Determine the (x, y) coordinate at the center of the cell enclosing the given text.  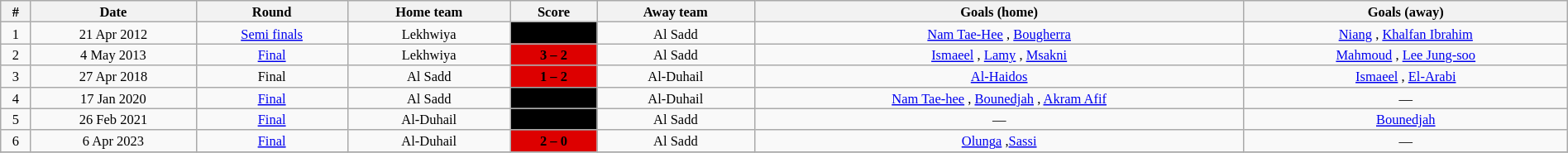
4 – 0 (553, 98)
Round (271, 12)
1 – 2 (553, 76)
3 – 2 (553, 55)
Olunga ,Sassi (999, 141)
4 May 2013 (113, 55)
2 (16, 55)
4 (16, 98)
Score (553, 12)
3 (16, 76)
Home team (428, 12)
0 – 2 (553, 119)
Away team (676, 12)
Semi finals (271, 33)
Goals (away) (1406, 12)
Mahmoud , Lee Jung-soo (1406, 55)
Ismaeel , Lamy , Msakni (999, 55)
Bounedjah (1406, 119)
21 Apr 2012 (113, 33)
# (16, 12)
Niang , Khalfan Ibrahim (1406, 33)
Ismaeel , El-Arabi (1406, 76)
5 (16, 119)
Nam Tae-Hee , Bougherra (999, 33)
2 – 4 (553, 33)
27 Apr 2018 (113, 76)
26 Feb 2021 (113, 119)
Nam Tae-hee , Bounedjah , Akram Afif (999, 98)
Goals (home) (999, 12)
1 (16, 33)
6 Apr 2023 (113, 141)
2 – 0 (553, 141)
Date (113, 12)
6 (16, 141)
17 Jan 2020 (113, 98)
Al-Haidos (999, 76)
